Detect which cell encompasses the target text, then output its [x, y] center coordinate. 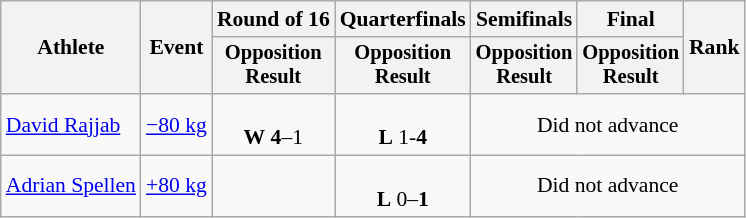
Rank [714, 48]
W 4–1 [274, 124]
David Rajjab [71, 124]
Round of 16 [274, 19]
Event [176, 48]
Final [630, 19]
−80 kg [176, 124]
Quarterfinals [403, 19]
L 1-4 [403, 124]
Athlete [71, 48]
+80 kg [176, 186]
Semifinals [524, 19]
L 0–1 [403, 186]
Adrian Spellen [71, 186]
